From the cell containing the given text, extract its center point as (X, Y) coordinate. 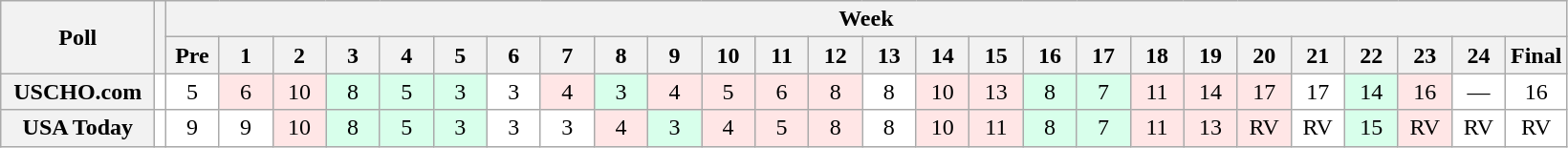
18 (1157, 55)
2 (299, 55)
1 (246, 55)
22 (1371, 55)
23 (1425, 55)
Final (1535, 55)
19 (1210, 55)
20 (1264, 55)
USCHO.com (78, 92)
Poll (78, 37)
24 (1478, 55)
USA Today (78, 128)
Pre (192, 55)
21 (1318, 55)
Week (866, 19)
— (1478, 92)
12 (836, 55)
